Output the (x, y) coordinate of the center of the cell containing the given text.  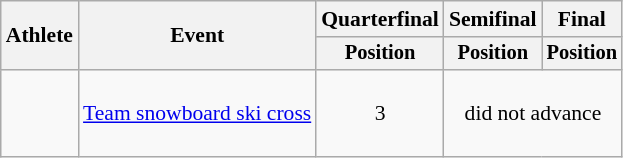
Quarterfinal (380, 19)
Event (197, 36)
Team snowboard ski cross (197, 114)
Semifinal (493, 19)
Final (582, 19)
Athlete (40, 36)
did not advance (533, 114)
3 (380, 114)
